Find where the given text appears and provide that cell's center as [X, Y] coordinate. 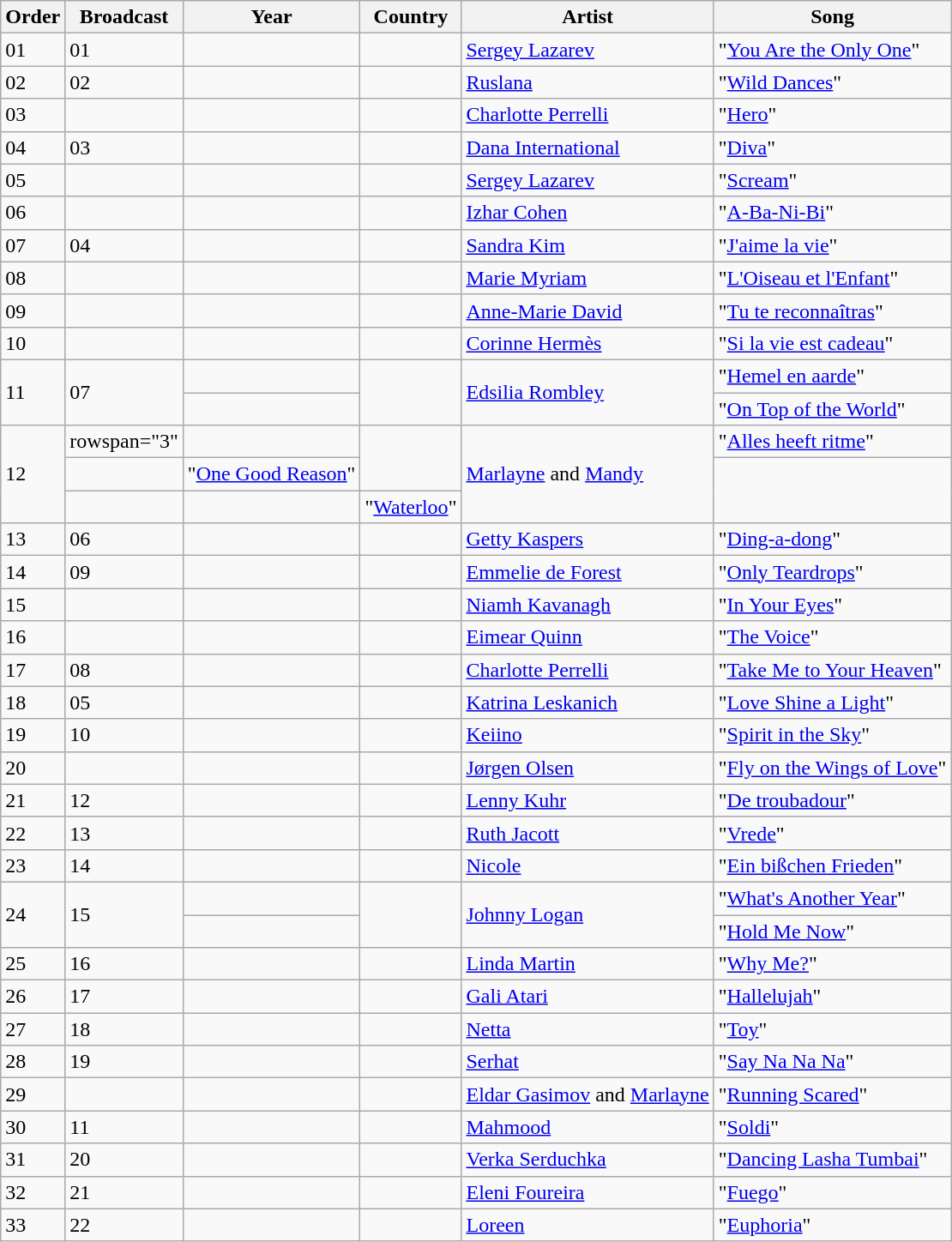
"What's Another Year" [832, 898]
"Vrede" [832, 833]
Eleni Foureira [587, 1192]
Anne-Marie David [587, 310]
"Euphoria" [832, 1225]
Gali Atari [587, 997]
Katrina Leskanich [587, 702]
Marie Myriam [587, 278]
Eldar Gasimov and Marlayne [587, 1094]
Netta [587, 1029]
"Take Me to Your Heaven" [832, 670]
"One Good Reason" [271, 474]
Niamh Kavanagh [587, 605]
"Fly on the Wings of Love" [832, 768]
"Spirit in the Sky" [832, 735]
Ruslana [587, 82]
"Love Shine a Light" [832, 702]
"The Voice" [832, 637]
Marlayne and Mandy [587, 474]
28 [33, 1062]
Jørgen Olsen [587, 768]
rowspan="3" [124, 442]
"On Top of the World" [832, 409]
"Scream" [832, 180]
Lenny Kuhr [587, 800]
Artist [587, 17]
Loreen [587, 1225]
Order [33, 17]
27 [33, 1029]
32 [33, 1192]
"Hemel en aarde" [832, 376]
Linda Martin [587, 964]
25 [33, 964]
"L'Oiseau et l'Enfant" [832, 278]
"Waterloo" [411, 507]
"Soldi" [832, 1127]
"Si la vie est cadeau" [832, 343]
Getty Kaspers [587, 540]
33 [33, 1225]
"Hero" [832, 115]
Eimear Quinn [587, 637]
Corinne Hermès [587, 343]
30 [33, 1127]
Emmelie de Forest [587, 572]
23 [33, 865]
"Only Teardrops" [832, 572]
"A-Ba-Ni-Bi" [832, 213]
"You Are the Only One" [832, 50]
Edsilia Rombley [587, 392]
Ruth Jacott [587, 833]
Broadcast [124, 17]
Serhat [587, 1062]
Song [832, 17]
"Diva" [832, 148]
"De troubadour" [832, 800]
31 [33, 1160]
"Hallelujah" [832, 997]
"Wild Dances" [832, 82]
Keiino [587, 735]
"Ein bißchen Frieden" [832, 865]
"Toy" [832, 1029]
"In Your Eyes" [832, 605]
"Alles heeft ritme" [832, 442]
Sandra Kim [587, 245]
Dana International [587, 148]
Johnny Logan [587, 914]
"Dancing Lasha Tumbai" [832, 1160]
"Hold Me Now" [832, 931]
"Ding-a-dong" [832, 540]
Country [411, 17]
"J'aime la vie" [832, 245]
Izhar Cohen [587, 213]
26 [33, 997]
Nicole [587, 865]
Mahmood [587, 1127]
"Fuego" [832, 1192]
"Why Me?" [832, 964]
29 [33, 1094]
"Tu te reconnaîtras" [832, 310]
24 [33, 914]
"Running Scared" [832, 1094]
Verka Serduchka [587, 1160]
Year [271, 17]
"Say Na Na Na" [832, 1062]
